Provide the [x, y] coordinate of the cell's center where the given text is located.  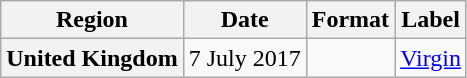
Label [431, 20]
Virgin [431, 58]
United Kingdom [92, 58]
7 July 2017 [244, 58]
Format [350, 20]
Region [92, 20]
Date [244, 20]
